Return the [x, y] coordinate for the center point of the cell that contains the specified text.  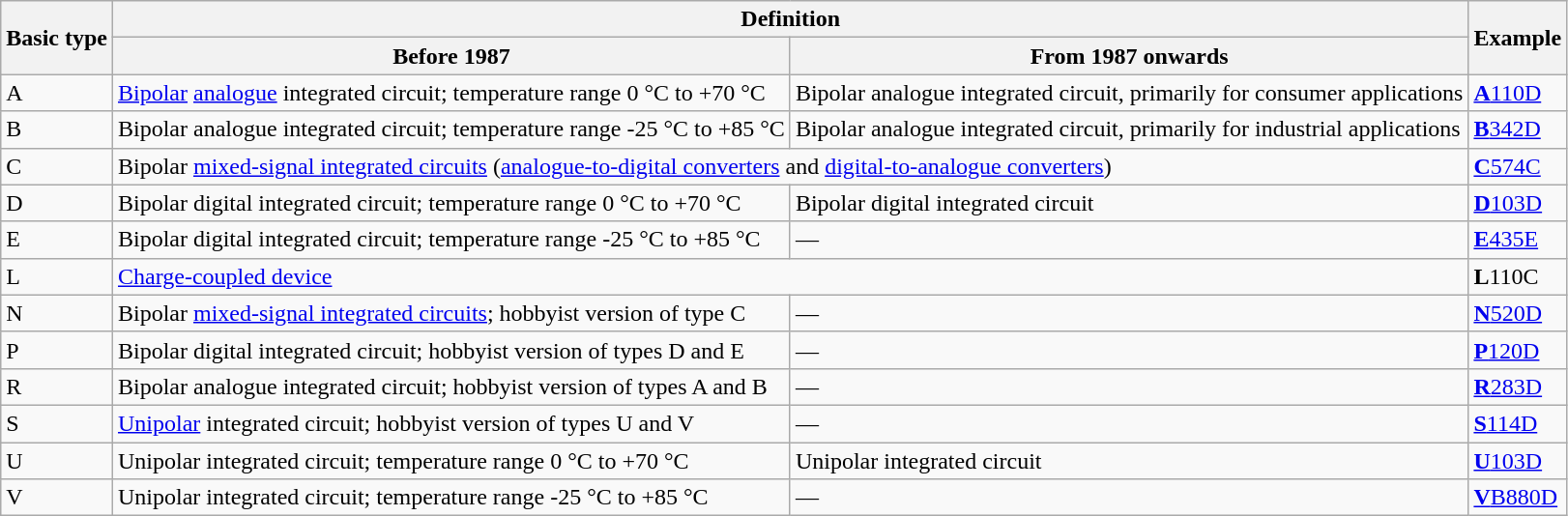
L [57, 276]
Before 1987 [450, 56]
Bipolar digital integrated circuit; temperature range -25 °C to +85 °C [450, 240]
Example [1518, 38]
Bipolar mixed-signal integrated circuits (analogue-to-digital converters and digital-to-analogue converters) [790, 166]
Basic type [57, 38]
V [57, 498]
U [57, 461]
Charge-coupled device [790, 276]
D103D [1518, 203]
U103D [1518, 461]
Bipolar mixed-signal integrated circuits; hobbyist version of type C [450, 313]
Bipolar analogue integrated circuit, primarily for industrial applications [1129, 129]
L110C [1518, 276]
Bipolar analogue integrated circuit; hobbyist version of types A and B [450, 387]
Bipolar analogue integrated circuit; temperature range 0 °C to +70 °C [450, 93]
P120D [1518, 350]
R283D [1518, 387]
Definition [790, 19]
A [57, 93]
Bipolar analogue integrated circuit, primarily for consumer applications [1129, 93]
C [57, 166]
S114D [1518, 423]
VB880D [1518, 498]
A110D [1518, 93]
Bipolar digital integrated circuit [1129, 203]
E [57, 240]
E435E [1518, 240]
N [57, 313]
Unipolar integrated circuit; temperature range -25 °C to +85 °C [450, 498]
C574C [1518, 166]
Bipolar digital integrated circuit; temperature range 0 °C to +70 °C [450, 203]
B342D [1518, 129]
R [57, 387]
Unipolar integrated circuit [1129, 461]
P [57, 350]
D [57, 203]
Bipolar analogue integrated circuit; temperature range -25 °C to +85 °C [450, 129]
Unipolar integrated circuit; hobbyist version of types U and V [450, 423]
From 1987 onwards [1129, 56]
Unipolar integrated circuit; temperature range 0 °C to +70 °C [450, 461]
S [57, 423]
Bipolar digital integrated circuit; hobbyist version of types D and E [450, 350]
B [57, 129]
N520D [1518, 313]
